Locate the cell with the specified text and output its (x, y) center coordinate. 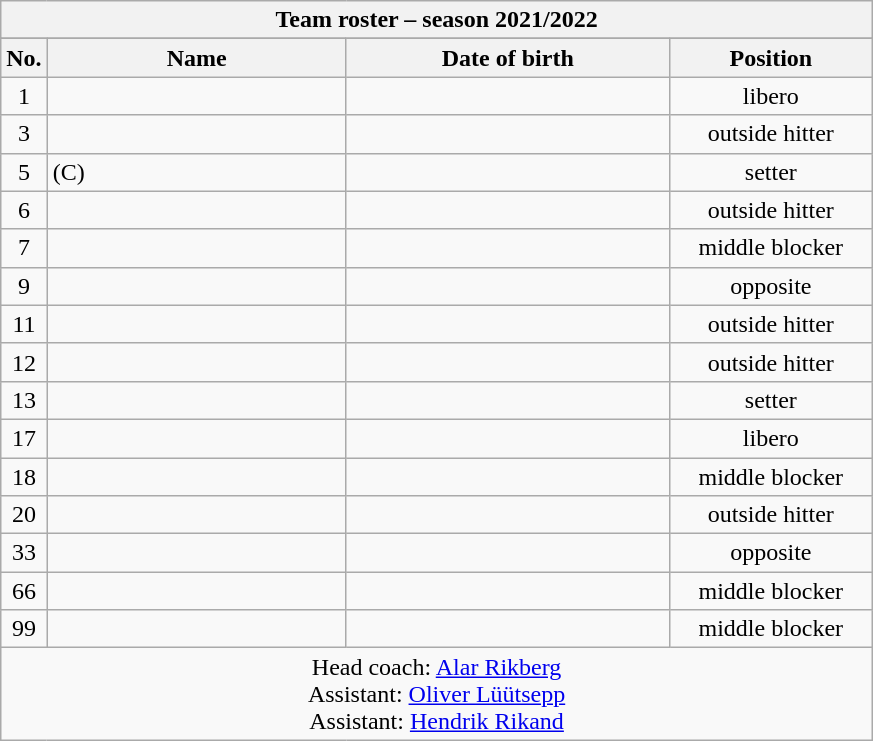
12 (24, 362)
(C) (196, 172)
Head coach: Alar RikbergAssistant: Oliver LüütseppAssistant: Hendrik Rikand (437, 694)
13 (24, 400)
7 (24, 248)
33 (24, 553)
1 (24, 96)
66 (24, 591)
Position (770, 58)
17 (24, 438)
5 (24, 172)
20 (24, 515)
6 (24, 210)
18 (24, 477)
Name (196, 58)
Team roster – season 2021/2022 (437, 20)
3 (24, 134)
9 (24, 286)
Date of birth (508, 58)
11 (24, 324)
99 (24, 629)
No. (24, 58)
